Find where the given text appears and provide that cell's center as (X, Y) coordinate. 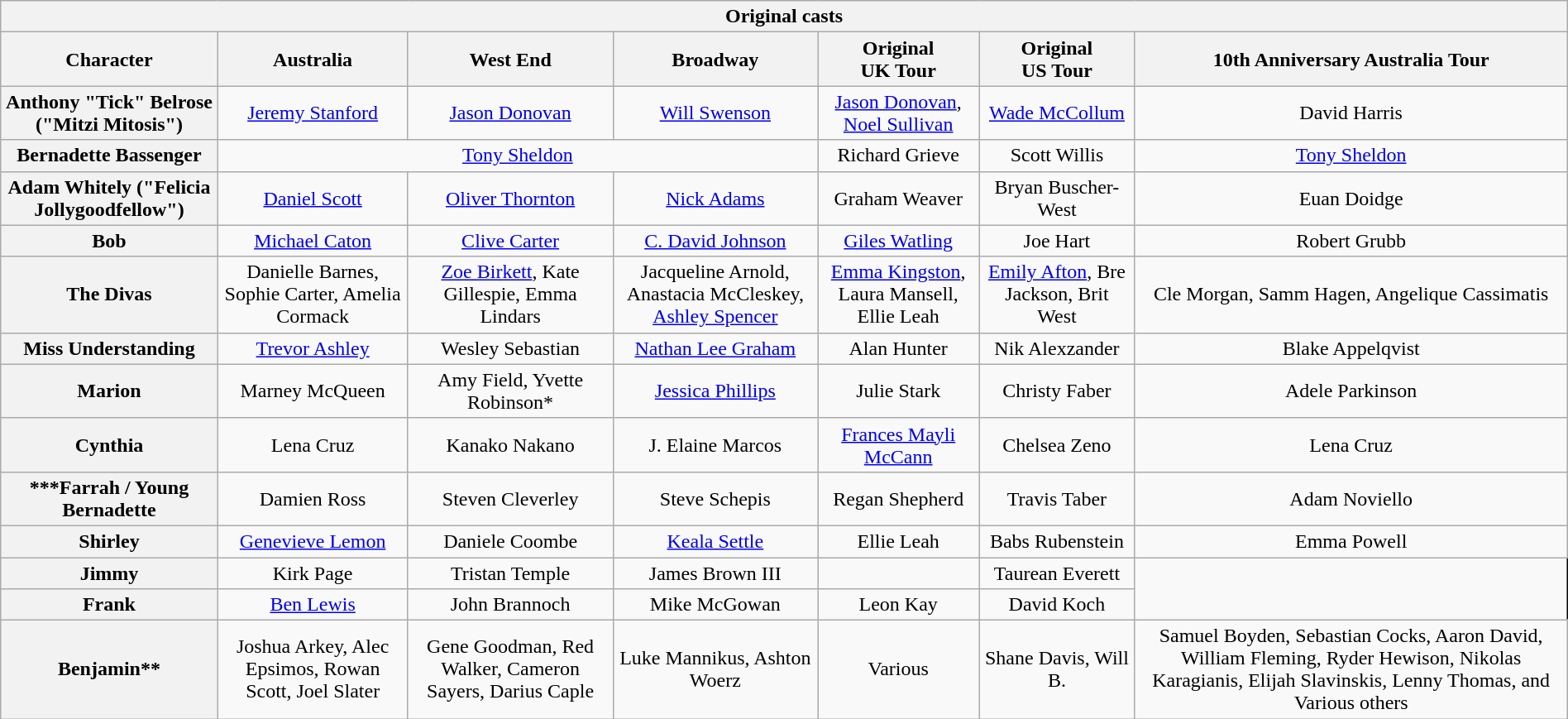
Euan Doidge (1351, 199)
Emily Afton, Bre Jackson, Brit West (1057, 295)
The Divas (109, 295)
Graham Weaver (898, 199)
Taurean Everett (1057, 573)
Ben Lewis (313, 605)
Wade McCollum (1057, 113)
Gene Goodman, Red Walker, Cameron Sayers, Darius Caple (510, 670)
Christy Faber (1057, 391)
Shane Davis, Will B. (1057, 670)
Giles Watling (898, 241)
Chelsea Zeno (1057, 445)
Frank (109, 605)
Australia (313, 60)
Jessica Phillips (715, 391)
Cynthia (109, 445)
Tristan Temple (510, 573)
Joe Hart (1057, 241)
Adam Whitely ("Felicia Jollygoodfellow") (109, 199)
Oliver Thornton (510, 199)
Travis Taber (1057, 498)
OriginalUS Tour (1057, 60)
Richard Grieve (898, 156)
Character (109, 60)
Julie Stark (898, 391)
Blake Appelqvist (1351, 348)
Zoe Birkett, Kate Gillespie, Emma Lindars (510, 295)
***Farrah / Young Bernadette (109, 498)
Cle Morgan, Samm Hagen, Angelique Cassimatis (1351, 295)
John Brannoch (510, 605)
Jason Donovan, Noel Sullivan (898, 113)
Marney McQueen (313, 391)
Steve Schepis (715, 498)
Will Swenson (715, 113)
Wesley Sebastian (510, 348)
10th Anniversary Australia Tour (1351, 60)
Various (898, 670)
Ellie Leah (898, 541)
Michael Caton (313, 241)
Emma Kingston, Laura Mansell, Ellie Leah (898, 295)
Joshua Arkey, Alec Epsimos, Rowan Scott, Joel Slater (313, 670)
Steven Cleverley (510, 498)
Amy Field, Yvette Robinson* (510, 391)
Daniel Scott (313, 199)
Samuel Boyden, Sebastian Cocks, Aaron David, William Fleming, Ryder Hewison, Nikolas Karagianis, Elijah Slavinskis, Lenny Thomas, and Various others (1351, 670)
OriginalUK Tour (898, 60)
Jeremy Stanford (313, 113)
Adele Parkinson (1351, 391)
Emma Powell (1351, 541)
West End (510, 60)
David Harris (1351, 113)
Bryan Buscher-West (1057, 199)
Benjamin** (109, 670)
Danielle Barnes, Sophie Carter, Amelia Cormack (313, 295)
Genevieve Lemon (313, 541)
Damien Ross (313, 498)
Anthony "Tick" Belrose ("Mitzi Mitosis") (109, 113)
C. David Johnson (715, 241)
Broadway (715, 60)
Alan Hunter (898, 348)
Nick Adams (715, 199)
Robert Grubb (1351, 241)
Mike McGowan (715, 605)
Daniele Coombe (510, 541)
Kanako Nakano (510, 445)
Kirk Page (313, 573)
Jacqueline Arnold, Anastacia McCleskey, Ashley Spencer (715, 295)
Scott Willis (1057, 156)
Luke Mannikus, Ashton Woerz (715, 670)
Nathan Lee Graham (715, 348)
Adam Noviello (1351, 498)
J. Elaine Marcos (715, 445)
Bob (109, 241)
Jimmy (109, 573)
Bernadette Bassenger (109, 156)
David Koch (1057, 605)
Shirley (109, 541)
Nik Alexzander (1057, 348)
Jason Donovan (510, 113)
Clive Carter (510, 241)
Miss Understanding (109, 348)
Babs Rubenstein (1057, 541)
Original casts (784, 17)
Keala Settle (715, 541)
James Brown III (715, 573)
Frances Mayli McCann (898, 445)
Marion (109, 391)
Leon Kay (898, 605)
Trevor Ashley (313, 348)
Regan Shepherd (898, 498)
